Search for the cell housing the specified text and yield its [x, y] center coordinate. 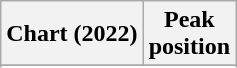
Chart (2022) [72, 34]
Peakposition [189, 34]
